Detect which cell encompasses the target text, then output its (X, Y) center coordinate. 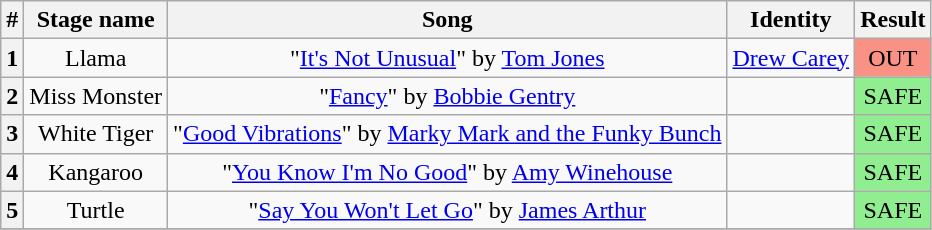
"You Know I'm No Good" by Amy Winehouse (448, 172)
OUT (893, 58)
Turtle (96, 210)
4 (12, 172)
2 (12, 96)
"Good Vibrations" by Marky Mark and the Funky Bunch (448, 134)
Identity (791, 20)
Llama (96, 58)
Stage name (96, 20)
"Fancy" by Bobbie Gentry (448, 96)
5 (12, 210)
Result (893, 20)
Song (448, 20)
1 (12, 58)
"It's Not Unusual" by Tom Jones (448, 58)
White Tiger (96, 134)
Drew Carey (791, 58)
# (12, 20)
Miss Monster (96, 96)
Kangaroo (96, 172)
3 (12, 134)
"Say You Won't Let Go" by James Arthur (448, 210)
